Identify which cell holds the provided text, then report its [x, y] central coordinate. 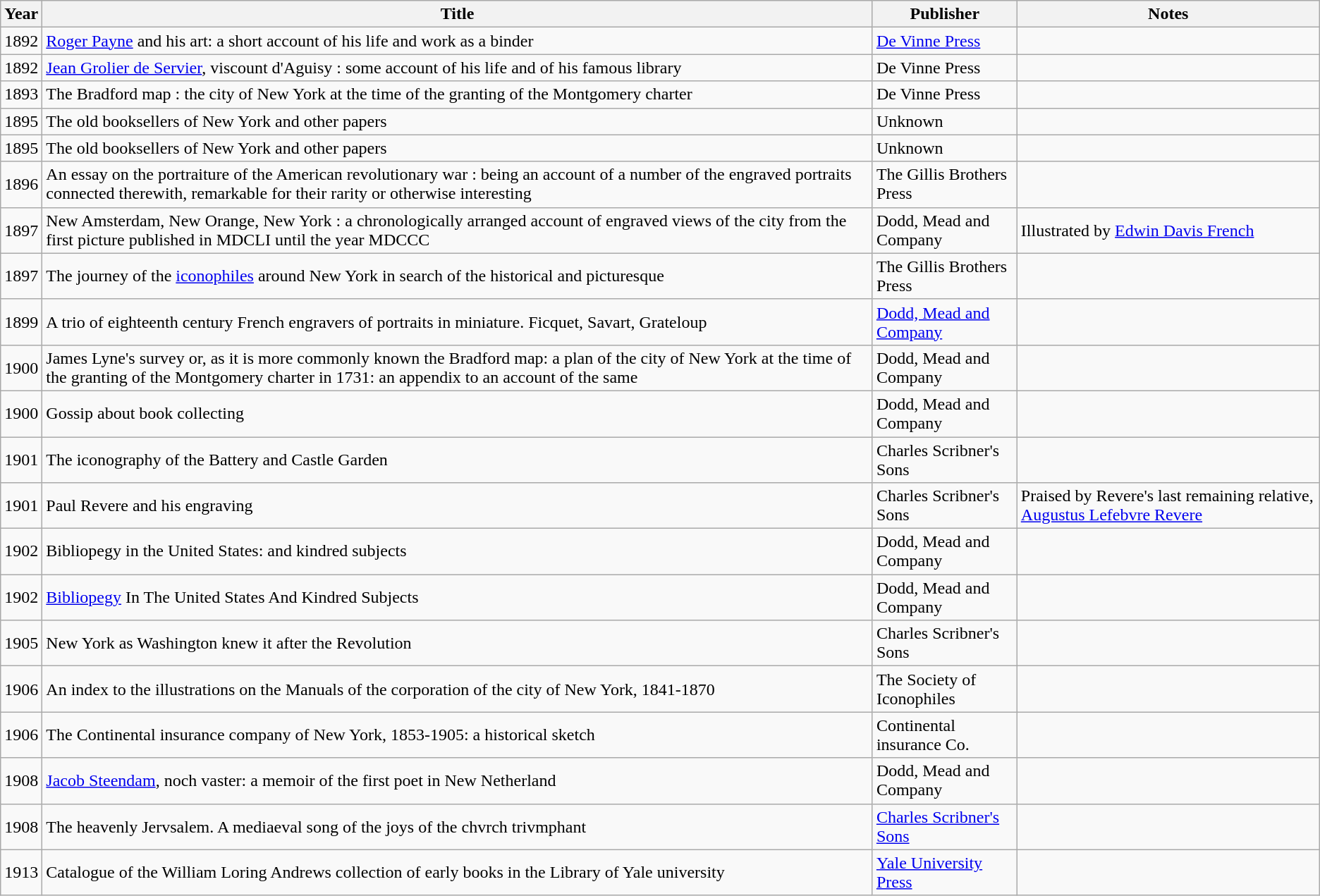
Continental insurance Co. [945, 735]
Jean Grolier de Servier, viscount d'Aguisy : some account of his life and of his famous library [458, 68]
Roger Payne and his art: a short account of his life and work as a binder [458, 41]
1896 [21, 185]
A trio of eighteenth century French engravers of portraits in miniature. Ficquet, Savart, Grateloup [458, 321]
Illustrated by Edwin Davis French [1168, 230]
Yale University Press [945, 873]
1893 [21, 94]
The Society of Iconophiles [945, 689]
Bibliopegy In The United States And Kindred Subjects [458, 598]
1913 [21, 873]
Gossip about book collecting [458, 413]
1899 [21, 321]
Publisher [945, 14]
The journey of the iconophiles around New York in search of the historical and picturesque [458, 276]
1905 [21, 643]
Year [21, 14]
Praised by Revere's last remaining relative, Augustus Lefebvre Revere [1168, 506]
Catalogue of the William Loring Andrews collection of early books in the Library of Yale university [458, 873]
The heavenly Jervsalem. A mediaeval song of the joys of the chvrch trivmphant [458, 826]
The Continental insurance company of New York, 1853-1905: a historical sketch [458, 735]
An index to the illustrations on the Manuals of the corporation of the city of New York, 1841-1870 [458, 689]
Bibliopegy in the United States: and kindred subjects [458, 551]
The Bradford map : the city of New York at the time of the granting of the Montgomery charter [458, 94]
Title [458, 14]
Jacob Steendam, noch vaster: a memoir of the first poet in New Netherland [458, 781]
Paul Revere and his engraving [458, 506]
Notes [1168, 14]
New York as Washington knew it after the Revolution [458, 643]
The iconography of the Battery and Castle Garden [458, 460]
